Pinpoint the cell where the given text exists, returning its [X, Y] midpoint coordinate. 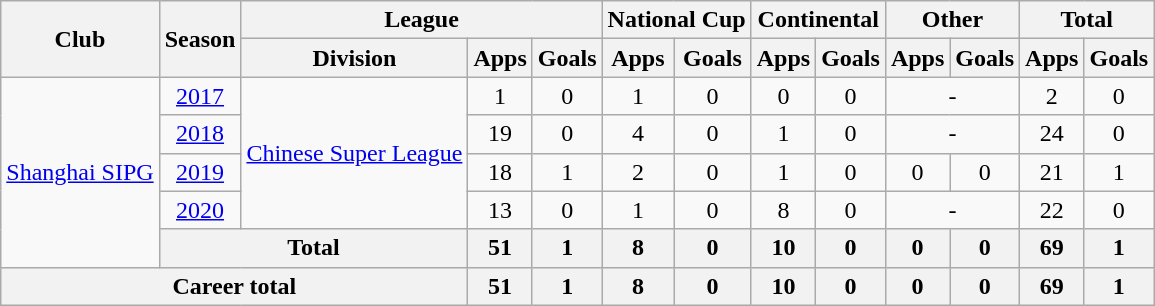
Shanghai SIPG [80, 172]
18 [500, 172]
21 [1052, 172]
National Cup [676, 20]
2019 [200, 172]
Other [952, 20]
Division [354, 58]
19 [500, 134]
24 [1052, 134]
Chinese Super League [354, 153]
22 [1052, 210]
2020 [200, 210]
4 [638, 134]
League [422, 20]
2017 [200, 96]
Club [80, 39]
2018 [200, 134]
Career total [234, 286]
Season [200, 39]
Continental [818, 20]
13 [500, 210]
